Return the (X, Y) coordinate for the center point of the cell that contains the specified text.  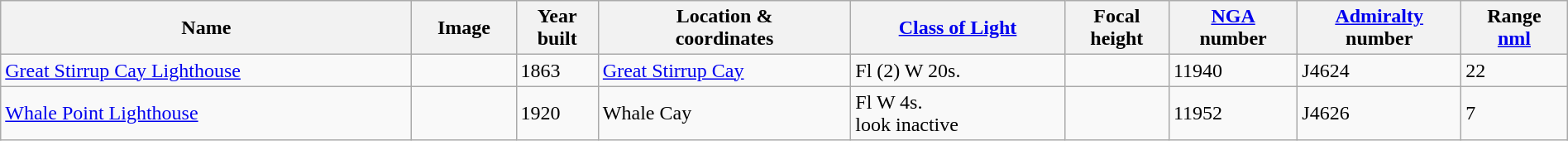
1920 (557, 113)
Fl W 4s.look inactive (958, 113)
7 (1515, 113)
Rangenml (1515, 28)
Class of Light (958, 28)
11940 (1232, 70)
Whale Cay (724, 113)
22 (1515, 70)
Location & coordinates (724, 28)
Admiraltynumber (1379, 28)
Image (464, 28)
Great Stirrup Cay (724, 70)
Fl (2) W 20s. (958, 70)
11952 (1232, 113)
J4624 (1379, 70)
J4626 (1379, 113)
Whale Point Lighthouse (207, 113)
Focalheight (1116, 28)
Name (207, 28)
Great Stirrup Cay Lighthouse (207, 70)
Yearbuilt (557, 28)
NGAnumber (1232, 28)
1863 (557, 70)
